Return (X, Y) of the center of cell containing provided text 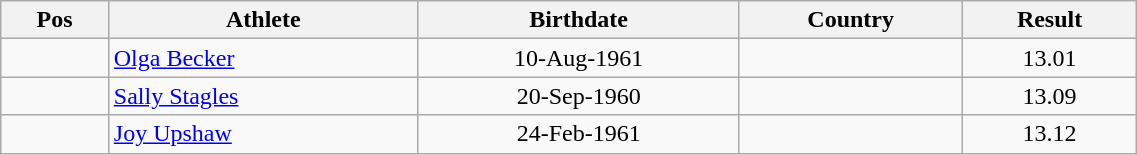
Athlete (263, 20)
Olga Becker (263, 58)
Pos (55, 20)
10-Aug-1961 (578, 58)
Sally Stagles (263, 96)
13.01 (1050, 58)
13.09 (1050, 96)
Country (850, 20)
13.12 (1050, 134)
Result (1050, 20)
Birthdate (578, 20)
20-Sep-1960 (578, 96)
Joy Upshaw (263, 134)
24-Feb-1961 (578, 134)
